For the text-containing cell, return its midpoint in (X, Y) coordinate format. 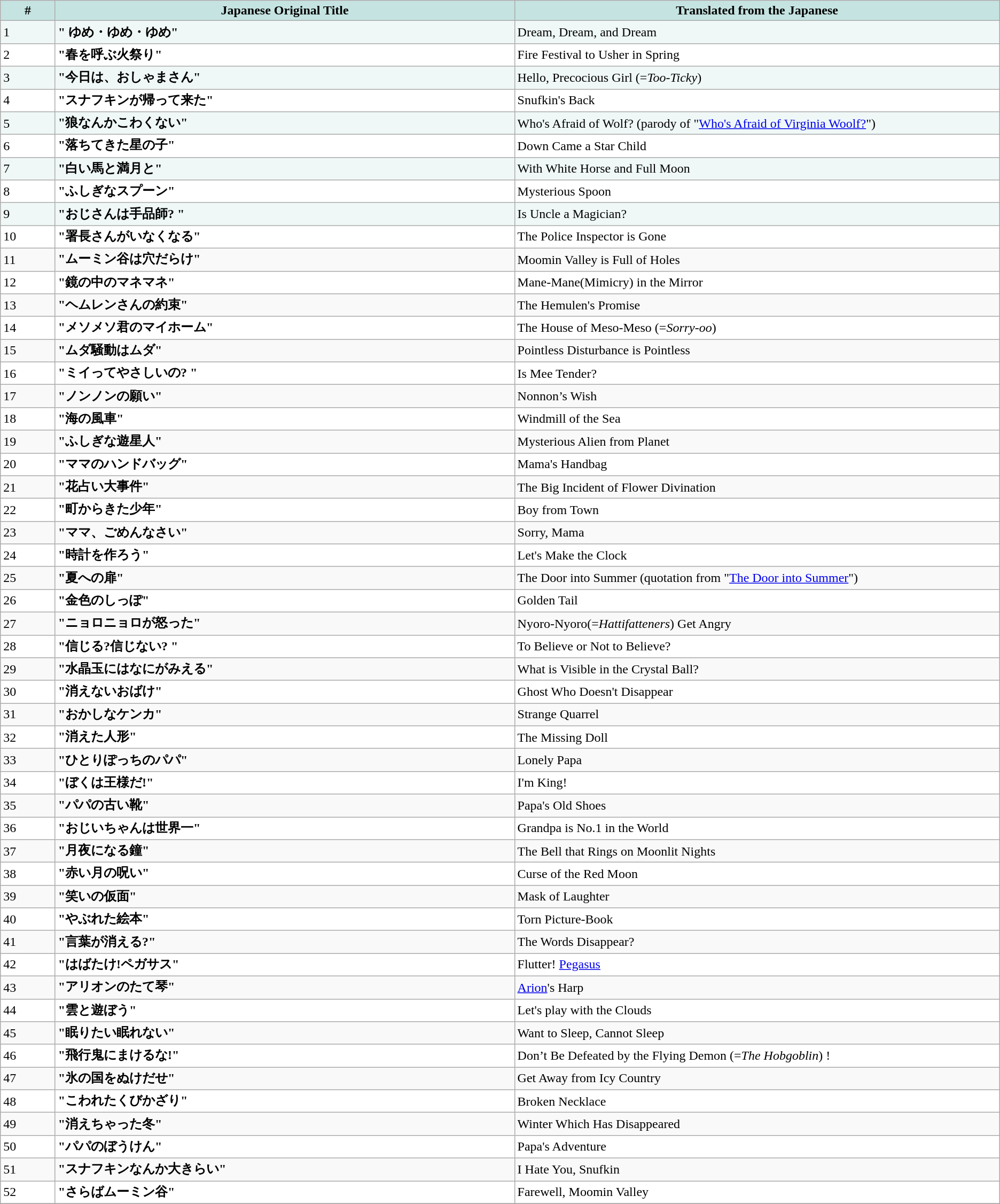
"署長さんがいなくなる" (285, 237)
Broken Necklace (757, 1101)
"金色のしっぽ" (285, 601)
1 (28, 32)
Get Away from Icy Country (757, 1078)
14 (28, 328)
"言葉が消える?" (285, 942)
The Big Incident of Flower Divination (757, 487)
The Bell that Rings on Moonlit Nights (757, 851)
50 (28, 1147)
Translated from the Japanese (757, 11)
"ぼくは王様だ!" (285, 782)
Strange Quarrel (757, 715)
The Hemulen's Promise (757, 306)
6 (28, 146)
"落ちてきた星の子" (285, 146)
Mysterious Alien from Planet (757, 441)
"鏡の中のマネマネ" (285, 282)
12 (28, 282)
4 (28, 100)
48 (28, 1101)
29 (28, 669)
16 (28, 373)
Curse of the Red Moon (757, 874)
"花占い大事件" (285, 487)
Nyoro-Nyoro(=Hattifatteners) Get Angry (757, 623)
Mane-Mane(Mimicry) in the Mirror (757, 282)
52 (28, 1193)
Mama's Handbag (757, 465)
"狼なんかこわくない" (285, 123)
"ママ、ごめんなさい" (285, 532)
2 (28, 55)
49 (28, 1124)
Down Came a Star Child (757, 146)
"ママのハンドバッグ" (285, 465)
Mask of Laughter (757, 897)
"海の風車" (285, 419)
"消えた人形" (285, 737)
To Believe or Not to Believe? (757, 647)
37 (28, 851)
41 (28, 942)
15 (28, 351)
33 (28, 760)
Papa's Adventure (757, 1147)
I'm King! (757, 782)
32 (28, 737)
35 (28, 806)
"こわれたくびかざり" (285, 1101)
31 (28, 715)
"信じる?信じない? " (285, 647)
"消えないおばけ" (285, 692)
"パパのぼうけん" (285, 1147)
"パパの古い靴" (285, 806)
"おかしなケンカ" (285, 715)
The House of Meso-Meso (=Sorry-oo) (757, 328)
"ふしぎなスプーン" (285, 191)
Mysterious Spoon (757, 191)
The Missing Doll (757, 737)
"眠りたい眠れない" (285, 1034)
Winter Which Has Disappeared (757, 1124)
"アリオンのたて琴" (285, 988)
23 (28, 532)
10 (28, 237)
"ひとりぽっちのパパ" (285, 760)
Is Uncle a Magician? (757, 214)
Sorry, Mama (757, 532)
"町からきた少年" (285, 510)
13 (28, 306)
"時計を作ろう" (285, 556)
I Hate You, Snufkin (757, 1169)
Ghost Who Doesn't Disappear (757, 692)
51 (28, 1169)
"赤い月の呪い" (285, 874)
45 (28, 1034)
Lonely Papa (757, 760)
3 (28, 78)
Let's Make the Clock (757, 556)
"水晶玉にはなにがみえる" (285, 669)
9 (28, 214)
25 (28, 578)
44 (28, 1010)
"おじさんは手品師? " (285, 214)
Torn Picture-Book (757, 919)
20 (28, 465)
Nonnon’s Wish (757, 397)
"ノンノンの願い" (285, 397)
19 (28, 441)
Papa's Old Shoes (757, 806)
Snufkin's Back (757, 100)
"やぶれた絵本" (285, 919)
43 (28, 988)
Japanese Original Title (285, 11)
Grandpa is No.1 in the World (757, 828)
"夏への扉" (285, 578)
The Door into Summer (quotation from "The Door into Summer") (757, 578)
30 (28, 692)
"ふしぎな遊星人" (285, 441)
"ムダ騒動はムダ" (285, 351)
"月夜になる鐘" (285, 851)
# (28, 11)
Want to Sleep, Cannot Sleep (757, 1034)
36 (28, 828)
46 (28, 1056)
27 (28, 623)
"メソメソ君のマイホーム" (285, 328)
"消えちゃった冬" (285, 1124)
"氷の国をぬけだせ" (285, 1078)
28 (28, 647)
Who's Afraid of Wolf? (parody of "Who's Afraid of Virginia Woolf?") (757, 123)
21 (28, 487)
47 (28, 1078)
11 (28, 260)
"ニョロニョロが怒った" (285, 623)
Don’t Be Defeated by the Flying Demon (=The Hobgoblin) ! (757, 1056)
Farewell, Moomin Valley (757, 1193)
38 (28, 874)
"ムーミン谷は穴だらけ" (285, 260)
"はばたけ!ペガサス" (285, 965)
26 (28, 601)
5 (28, 123)
" ゆめ・ゆめ・ゆめ" (285, 32)
"おじいちゃんは世界一" (285, 828)
Let's play with the Clouds (757, 1010)
"ヘムレンさんの約束" (285, 306)
"飛行鬼にまけるな!" (285, 1056)
Hello, Precocious Girl (=Too-Ticky) (757, 78)
8 (28, 191)
42 (28, 965)
With White Horse and Full Moon (757, 169)
"今日は、おしゃまさん" (285, 78)
"白い馬と満月と" (285, 169)
Moomin Valley is Full of Holes (757, 260)
"スナフキンが帰って来た" (285, 100)
"雲と遊ぼう" (285, 1010)
7 (28, 169)
24 (28, 556)
34 (28, 782)
Dream, Dream, and Dream (757, 32)
Golden Tail (757, 601)
39 (28, 897)
"さらばムーミン谷" (285, 1193)
17 (28, 397)
"笑いの仮面" (285, 897)
40 (28, 919)
18 (28, 419)
The Words Disappear? (757, 942)
The Police Inspector is Gone (757, 237)
Flutter! Pegasus (757, 965)
"ミイってやさしいの? " (285, 373)
Windmill of the Sea (757, 419)
Pointless Disturbance is Pointless (757, 351)
"スナフキンなんか大きらい" (285, 1169)
22 (28, 510)
Arion's Harp (757, 988)
What is Visible in the Crystal Ball? (757, 669)
Fire Festival to Usher in Spring (757, 55)
"春を呼ぶ火祭り" (285, 55)
Boy from Town (757, 510)
Is Mee Tender? (757, 373)
